Detect which cell encompasses the target text, then output its [X, Y] center coordinate. 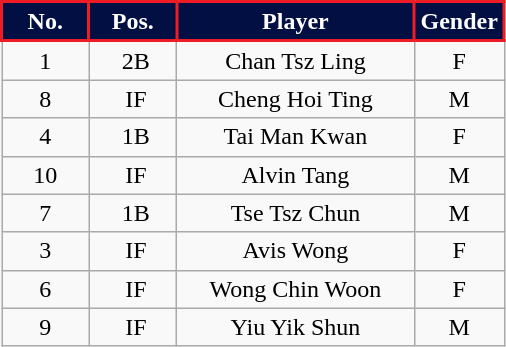
Gender [459, 22]
Pos. [133, 22]
Yiu Yik Shun [296, 327]
Player [296, 22]
10 [46, 175]
Chan Tsz Ling [296, 60]
8 [46, 99]
9 [46, 327]
Tai Man Kwan [296, 137]
1 [46, 60]
2B [133, 60]
3 [46, 251]
Tse Tsz Chun [296, 213]
4 [46, 137]
7 [46, 213]
6 [46, 289]
Alvin Tang [296, 175]
Cheng Hoi Ting [296, 99]
Avis Wong [296, 251]
Wong Chin Woon [296, 289]
No. [46, 22]
